Detect which cell encompasses the target text, then output its (x, y) center coordinate. 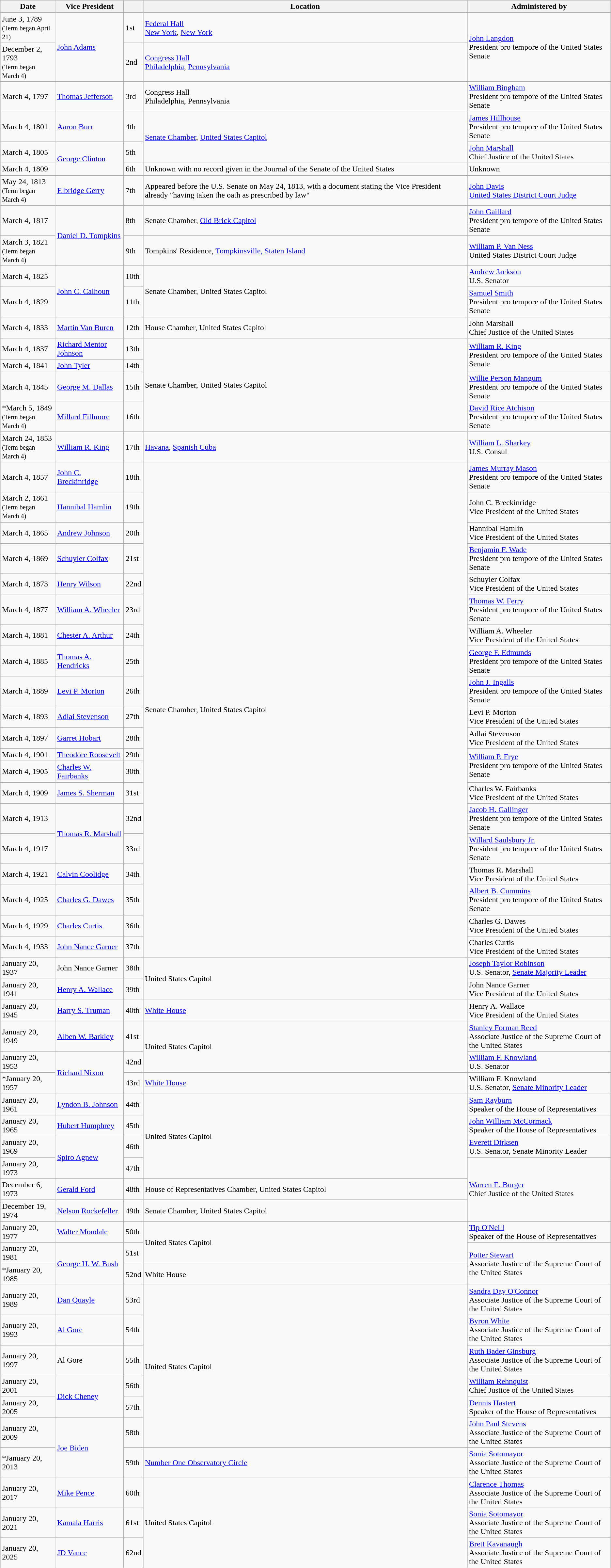
9th (133, 250)
45th (133, 1126)
4th (133, 127)
*January 20, 2013 (28, 1463)
28th (133, 738)
Everett DirksenU.S. Senator, Senate Minority Leader (539, 1147)
March 4, 1805 (28, 152)
January 20, 1953 (28, 1062)
January 20, 2025 (28, 1553)
Thomas R. Marshall (89, 834)
3rd (133, 97)
44th (133, 1104)
January 20, 1965 (28, 1126)
62nd (133, 1553)
26th (133, 691)
38th (133, 968)
March 4, 1837 (28, 349)
John DavisUnited States District Court Judge (539, 190)
George Clinton (89, 159)
William RehnquistChief Justice of the United States (539, 1386)
41st (133, 1036)
Lyndon B. Johnson (89, 1104)
17th (133, 447)
Theodore Roosevelt (89, 755)
13th (133, 349)
March 4, 1905 (28, 772)
48th (133, 1189)
January 20, 1981 (28, 1253)
March 4, 1909 (28, 793)
14th (133, 366)
Chester A. Arthur (89, 635)
39th (133, 989)
January 20, 2021 (28, 1523)
Spiro Agnew (89, 1158)
Havana, Spanish Cuba (305, 447)
58th (133, 1432)
March 4, 1817 (28, 220)
December 6, 1973 (28, 1189)
1st (133, 28)
Harry S. Truman (89, 1010)
March 4, 1829 (28, 302)
Jacob H. GallingerPresident pro tempore of the United States Senate (539, 819)
March 4, 1921 (28, 874)
March 4, 1917 (28, 849)
March 4, 1925 (28, 900)
51st (133, 1253)
March 4, 1913 (28, 819)
61st (133, 1523)
January 20, 1945 (28, 1010)
Hannibal HamlinVice President of the United States (539, 533)
27th (133, 716)
Ruth Bader GinsburgAssociate Justice of the Supreme Court of the United States (539, 1360)
House of Representatives Chamber, United States Capitol (305, 1189)
March 4, 1797 (28, 97)
52nd (133, 1274)
January 20, 2005 (28, 1407)
January 20, 1941 (28, 989)
43rd (133, 1083)
David Rice AtchisonPresident pro tempore of the United States Senate (539, 417)
John Nance GarnerVice President of the United States (539, 989)
Vice President (89, 7)
March 4, 1869 (28, 558)
53rd (133, 1300)
Willie Person MangumPresident pro tempore of the United States Senate (539, 387)
Mike Pence (89, 1493)
50th (133, 1232)
25th (133, 661)
Federal HallNew York, New York (305, 28)
December 2, 1793(Term began March 4) (28, 62)
Dan Quayle (89, 1300)
8th (133, 220)
Levi P. Morton (89, 691)
35th (133, 900)
7th (133, 190)
11th (133, 302)
March 4, 1873 (28, 584)
William A. Wheeler (89, 610)
June 3, 1789(Term began April 21) (28, 28)
March 4, 1877 (28, 610)
Adlai StevensonVice President of the United States (539, 738)
Byron WhiteAssociate Justice of the Supreme Court of the United States (539, 1330)
William L. SharkeyU.S. Consul (539, 447)
John C. Calhoun (89, 291)
29th (133, 755)
Charles G. DawesVice President of the United States (539, 925)
March 4, 1893 (28, 716)
31st (133, 793)
Date (28, 7)
Samuel SmithPresident pro tempore of the United States Senate (539, 302)
JD Vance (89, 1553)
Alben W. Barkley (89, 1036)
Willard Saulsbury Jr.President pro tempore of the United States Senate (539, 849)
40th (133, 1010)
John GaillardPresident pro tempore of the United States Senate (539, 220)
March 4, 1933 (28, 947)
60th (133, 1493)
January 20, 2017 (28, 1493)
Adlai Stevenson (89, 716)
Unknown (539, 169)
12th (133, 327)
John J. IngallsPresident pro tempore of the United States Senate (539, 691)
March 4, 1881 (28, 635)
May 24, 1813(Term began March 4) (28, 190)
January 20, 1973 (28, 1168)
Calvin Coolidge (89, 874)
24th (133, 635)
Schuyler ColfaxVice President of the United States (539, 584)
Joe Biden (89, 1448)
Charles W. FairbanksVice President of the United States (539, 793)
Charles Curtis (89, 925)
John C. BreckinridgeVice President of the United States (539, 507)
32nd (133, 819)
Hannibal Hamlin (89, 507)
John LangdonPresident pro tempore of the United States Senate (539, 47)
George F. EdmundsPresident pro tempore of the United States Senate (539, 661)
January 20, 1949 (28, 1036)
March 4, 1897 (28, 738)
January 20, 1997 (28, 1360)
March 2, 1861(Term began March 4) (28, 507)
March 24, 1853(Term began March 4) (28, 447)
Henry A. Wallace (89, 989)
Unknown with no record given in the Journal of the Senate of the United States (305, 169)
Appeared before the U.S. Senate on May 24, 1813, with a document stating the Vice President already "having taken the oath as prescribed by law" (305, 190)
January 20, 2001 (28, 1386)
Senate Chamber, Old Brick Capitol (305, 220)
Tip O'NeillSpeaker of the House of Representatives (539, 1232)
Stanley Forman ReedAssociate Justice of the Supreme Court of the United States (539, 1036)
March 4, 1825 (28, 276)
January 20, 1969 (28, 1147)
59th (133, 1463)
Schuyler Colfax (89, 558)
*January 20, 1985 (28, 1274)
John Tyler (89, 366)
Andrew Johnson (89, 533)
January 20, 1977 (28, 1232)
18th (133, 477)
Henry Wilson (89, 584)
Tompkins' Residence, Tompkinsville, Staten Island (305, 250)
15th (133, 387)
Joseph Taylor RobinsonU.S. Senator, Senate Majority Leader (539, 968)
22nd (133, 584)
March 4, 1833 (28, 327)
James Murray MasonPresident pro tempore of the United States Senate (539, 477)
William F. KnowlandU.S. Senator, Senate Minority Leader (539, 1083)
Richard Nixon (89, 1072)
47th (133, 1168)
Administered by (539, 7)
56th (133, 1386)
December 19, 1974 (28, 1211)
Walter Mondale (89, 1232)
William R. King (89, 447)
Daniel D. Tompkins (89, 235)
16th (133, 417)
January 20, 1989 (28, 1300)
Martin Van Buren (89, 327)
Charles W. Fairbanks (89, 772)
Charles CurtisVice President of the United States (539, 947)
March 4, 1885 (28, 661)
William P. Van NessUnited States District Court Judge (539, 250)
March 4, 1841 (28, 366)
John C. Breckinridge (89, 477)
Charles G. Dawes (89, 900)
Potter StewartAssociate Justice of the Supreme Court of the United States (539, 1264)
Hubert Humphrey (89, 1126)
21st (133, 558)
James S. Sherman (89, 793)
Albert B. CumminsPresident pro tempore of the United States Senate (539, 900)
March 4, 1929 (28, 925)
Nelson Rockefeller (89, 1211)
January 20, 1993 (28, 1330)
March 4, 1809 (28, 169)
2nd (133, 62)
Elbridge Gerry (89, 190)
Thomas Jefferson (89, 97)
Gerald Ford (89, 1189)
John Paul StevensAssociate Justice of the Supreme Court of the United States (539, 1432)
March 4, 1845 (28, 387)
57th (133, 1407)
Henry A. WallaceVice President of the United States (539, 1010)
Dick Cheney (89, 1396)
March 4, 1901 (28, 755)
42nd (133, 1062)
10th (133, 276)
34th (133, 874)
Garret Hobart (89, 738)
Thomas A. Hendricks (89, 661)
36th (133, 925)
January 20, 2009 (28, 1432)
Levi P. MortonVice President of the United States (539, 716)
55th (133, 1360)
20th (133, 533)
March 4, 1865 (28, 533)
Clarence ThomasAssociate Justice of the Supreme Court of the United States (539, 1493)
5th (133, 152)
19th (133, 507)
23rd (133, 610)
37th (133, 947)
William R. KingPresident pro tempore of the United States Senate (539, 355)
33rd (133, 849)
January 20, 1961 (28, 1104)
Thomas W. FerryPresident pro tempore of the United States Senate (539, 610)
House Chamber, United States Capitol (305, 327)
John William McCormackSpeaker of the House of Representatives (539, 1126)
Richard Mentor Johnson (89, 349)
*January 20, 1957 (28, 1083)
Sandra Day O'ConnorAssociate Justice of the Supreme Court of the United States (539, 1300)
Millard Fillmore (89, 417)
6th (133, 169)
William BinghamPresident pro tempore of the United States Senate (539, 97)
Aaron Burr (89, 127)
March 3, 1821(Term began March 4) (28, 250)
March 4, 1889 (28, 691)
30th (133, 772)
Sam RayburnSpeaker of the House of Representatives (539, 1104)
John Adams (89, 47)
54th (133, 1330)
*March 5, 1849(Term began March 4) (28, 417)
March 4, 1857 (28, 477)
Benjamin F. WadePresident pro tempore of the United States Senate (539, 558)
Andrew JacksonU.S. Senator (539, 276)
March 4, 1801 (28, 127)
Thomas R. MarshallVice President of the United States (539, 874)
Warren E. BurgerChief Justice of the United States (539, 1189)
George H. W. Bush (89, 1264)
January 20, 1937 (28, 968)
46th (133, 1147)
James HillhousePresident pro tempore of the United States Senate (539, 127)
George M. Dallas (89, 387)
William A. WheelerVice President of the United States (539, 635)
Kamala Harris (89, 1523)
Brett KavanaughAssociate Justice of the Supreme Court of the United States (539, 1553)
Location (305, 7)
Dennis HastertSpeaker of the House of Representatives (539, 1407)
49th (133, 1211)
William F. KnowlandU.S. Senator (539, 1062)
Number One Observatory Circle (305, 1463)
William P. FryePresident pro tempore of the United States Senate (539, 765)
